Pinpoint the cell where the given text exists, returning its [x, y] midpoint coordinate. 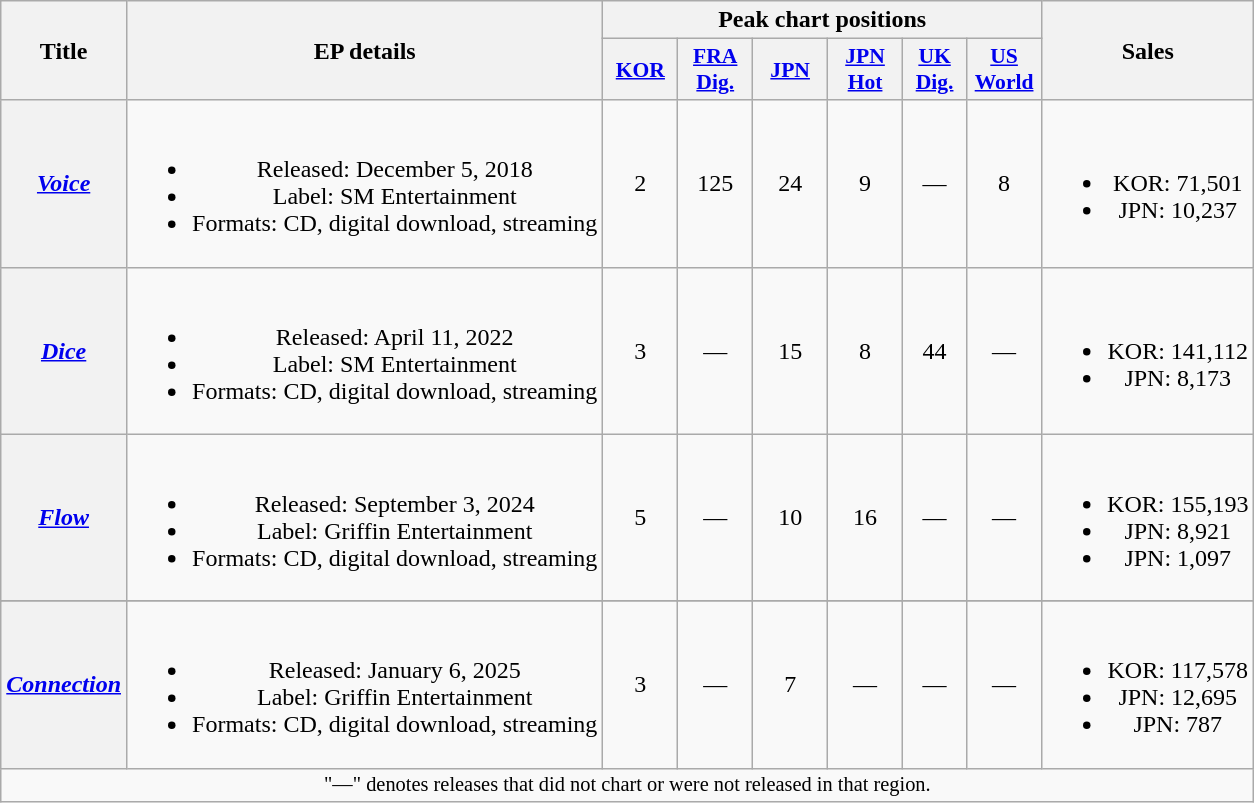
KOR: 141,112JPN: 8,173 [1148, 350]
Released: January 6, 2025Label: Griffin EntertainmentFormats: CD, digital download, streaming [365, 684]
24 [790, 184]
Connection [64, 684]
JPNHot [866, 70]
KOR [640, 70]
UKDig. [935, 70]
Released: December 5, 2018Label: SM EntertainmentFormats: CD, digital download, streaming [365, 184]
5 [640, 518]
10 [790, 518]
16 [866, 518]
Peak chart positions [822, 20]
Sales [1148, 50]
Released: September 3, 2024Label: Griffin EntertainmentFormats: CD, digital download, streaming [365, 518]
FRADig. [716, 70]
Released: April 11, 2022Label: SM EntertainmentFormats: CD, digital download, streaming [365, 350]
EP details [365, 50]
2 [640, 184]
"—" denotes releases that did not chart or were not released in that region. [628, 785]
KOR: 71,501JPN: 10,237 [1148, 184]
KOR: 117,578JPN: 12,695 JPN: 787 [1148, 684]
15 [790, 350]
Flow [64, 518]
Title [64, 50]
44 [935, 350]
Dice [64, 350]
Voice [64, 184]
KOR: 155,193JPN: 8,921 JPN: 1,097 [1148, 518]
USWorld [1004, 70]
9 [866, 184]
JPN [790, 70]
125 [716, 184]
7 [790, 684]
